Return [X, Y] of the center of cell containing provided text 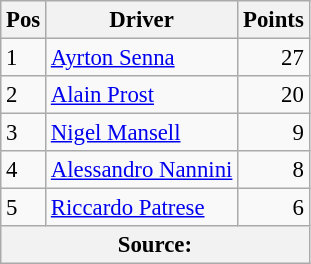
27 [274, 58]
Nigel Mansell [142, 133]
1 [24, 58]
Pos [24, 20]
20 [274, 95]
6 [274, 208]
Points [274, 20]
3 [24, 133]
Riccardo Patrese [142, 208]
Alessandro Nannini [142, 170]
Ayrton Senna [142, 58]
Alain Prost [142, 95]
8 [274, 170]
2 [24, 95]
Driver [142, 20]
4 [24, 170]
9 [274, 133]
Source: [155, 245]
5 [24, 208]
